Determine the (X, Y) coordinate at the center of the cell enclosing the given text.  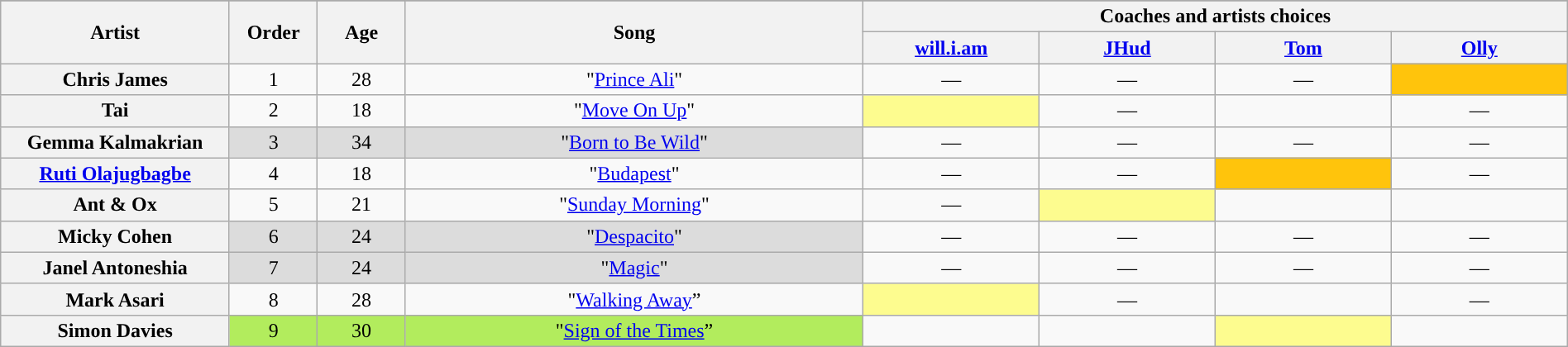
6 (273, 236)
Order (273, 32)
4 (273, 173)
"Prince Ali" (633, 79)
Coaches and artists choices (1216, 17)
"Sunday Morning" (633, 205)
"Born to Be Wild" (633, 142)
Gemma Kalmakrian (116, 142)
"Despacito" (633, 236)
3 (273, 142)
Ruti Olajugbagbe (116, 173)
"Budapest" (633, 173)
21 (361, 205)
Chris James (116, 79)
30 (361, 330)
"Move On Up" (633, 111)
34 (361, 142)
Ant & Ox (116, 205)
Song (633, 32)
Tom (1303, 48)
Mark Asari (116, 299)
"Magic" (633, 268)
Janel Antoneshia (116, 268)
Olly (1479, 48)
7 (273, 268)
Micky Cohen (116, 236)
5 (273, 205)
8 (273, 299)
Age (361, 32)
will.i.am (951, 48)
Simon Davies (116, 330)
Tai (116, 111)
JHud (1128, 48)
"Walking Away” (633, 299)
"Sign of the Times” (633, 330)
Artist (116, 32)
2 (273, 111)
9 (273, 330)
1 (273, 79)
